Scan for the cell matching the given text and deliver its [X, Y] coordinate at center. 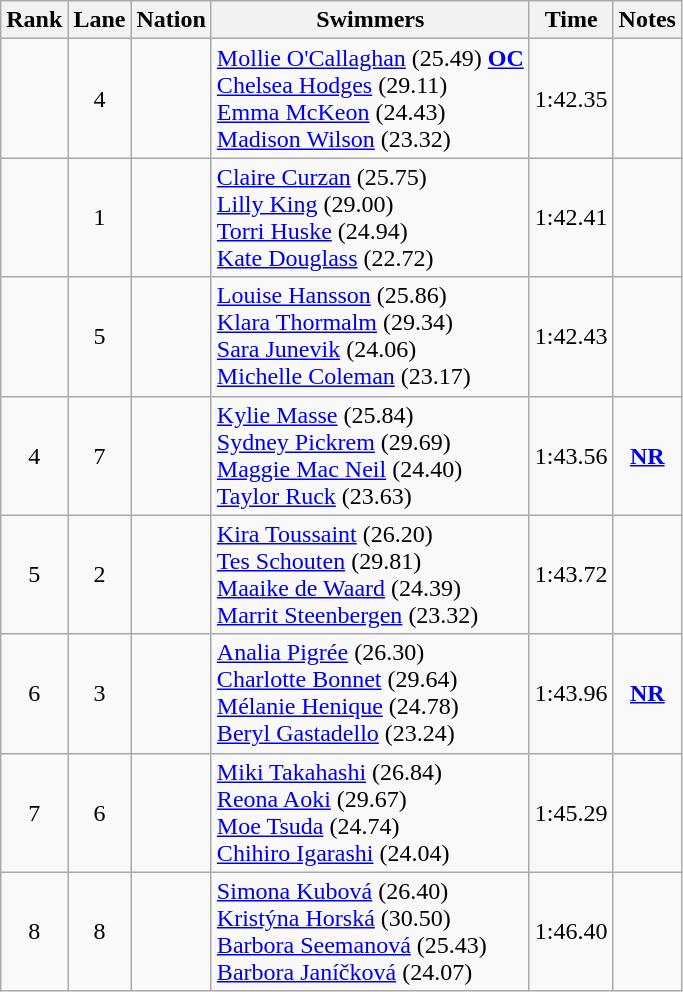
Swimmers [370, 20]
2 [100, 574]
1:42.41 [571, 218]
Time [571, 20]
1:42.43 [571, 336]
Lane [100, 20]
Miki Takahashi (26.84)Reona Aoki (29.67)Moe Tsuda (24.74)Chihiro Igarashi (24.04) [370, 812]
Kylie Masse (25.84)Sydney Pickrem (29.69)Maggie Mac Neil (24.40)Taylor Ruck (23.63) [370, 456]
1:43.72 [571, 574]
Analia Pigrée (26.30)Charlotte Bonnet (29.64)Mélanie Henique (24.78)Beryl Gastadello (23.24) [370, 694]
Kira Toussaint (26.20)Tes Schouten (29.81)Maaike de Waard (24.39)Marrit Steenbergen (23.32) [370, 574]
3 [100, 694]
1:43.96 [571, 694]
1:43.56 [571, 456]
Claire Curzan (25.75)Lilly King (29.00)Torri Huske (24.94)Kate Douglass (22.72) [370, 218]
Louise Hansson (25.86)Klara Thormalm (29.34)Sara Junevik (24.06)Michelle Coleman (23.17) [370, 336]
1:46.40 [571, 932]
1:42.35 [571, 98]
Mollie O'Callaghan (25.49) OCChelsea Hodges (29.11)Emma McKeon (24.43)Madison Wilson (23.32) [370, 98]
Simona Kubová (26.40)Kristýna Horská (30.50)Barbora Seemanová (25.43)Barbora Janíčková (24.07) [370, 932]
Nation [171, 20]
1 [100, 218]
1:45.29 [571, 812]
Rank [34, 20]
Notes [647, 20]
